Detect which cell encompasses the target text, then output its (X, Y) center coordinate. 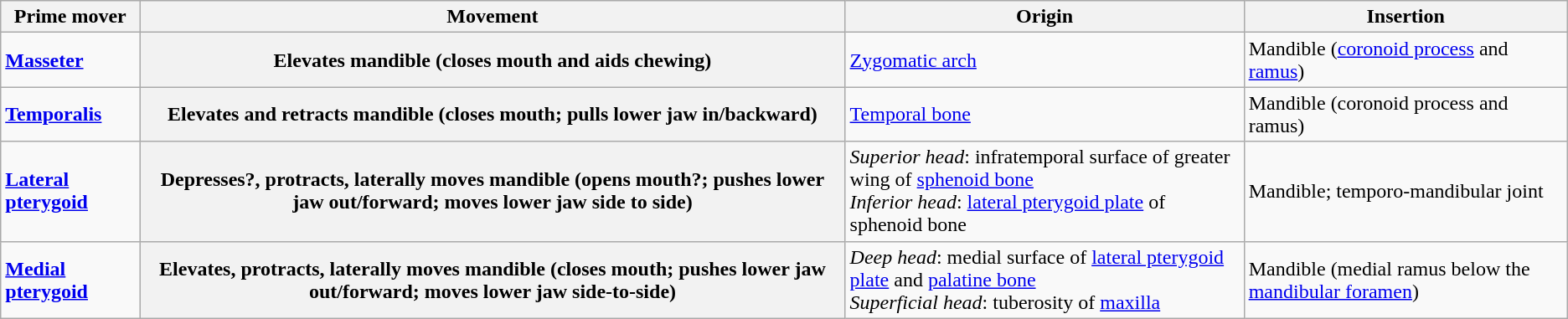
Elevates mandible (closes mouth and aids chewing) (493, 60)
Origin (1044, 17)
Movement (493, 17)
Temporal bone (1044, 114)
Lateral pterygoid (70, 191)
Superior head: infratemporal surface of greater wing of sphenoid boneInferior head: lateral pterygoid plate of sphenoid bone (1044, 191)
Mandible; temporo-mandibular joint (1406, 191)
Insertion (1406, 17)
Masseter (70, 60)
Depresses?, protracts, laterally moves mandible (opens mouth?; pushes lower jaw out/forward; moves lower jaw side to side) (493, 191)
Elevates, protracts, laterally moves mandible (closes mouth; pushes lower jaw out/forward; moves lower jaw side-to-side) (493, 280)
Deep head: medial surface of lateral pterygoid plate and palatine boneSuperficial head: tuberosity of maxilla (1044, 280)
Medial pterygoid (70, 280)
Temporalis (70, 114)
Elevates and retracts mandible (closes mouth; pulls lower jaw in/backward) (493, 114)
Prime mover (70, 17)
Zygomatic arch (1044, 60)
Mandible (medial ramus below the mandibular foramen) (1406, 280)
